Locate the cell with the specified text and output its [X, Y] center coordinate. 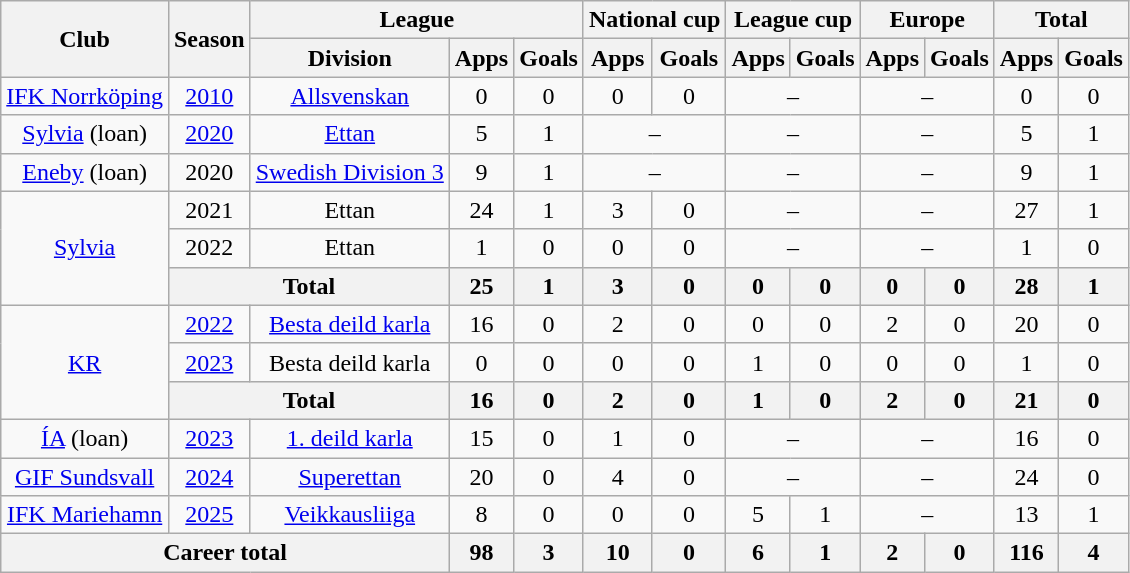
Career total [226, 553]
1. deild karla [350, 438]
IFK Mariehamn [85, 515]
IFK Norrköping [85, 96]
GIF Sundsvall [85, 477]
Allsvenskan [350, 96]
25 [481, 286]
Club [85, 39]
13 [1026, 515]
Division [350, 58]
KR [85, 362]
Sylvia [85, 248]
98 [481, 553]
2021 [209, 210]
Sylvia (loan) [85, 134]
2010 [209, 96]
League cup [793, 20]
8 [481, 515]
15 [481, 438]
10 [617, 553]
116 [1026, 553]
Swedish Division 3 [350, 172]
6 [758, 553]
Veikkausliiga [350, 515]
28 [1026, 286]
Superettan [350, 477]
ÍA (loan) [85, 438]
2025 [209, 515]
League [416, 20]
21 [1026, 400]
Eneby (loan) [85, 172]
Season [209, 39]
27 [1026, 210]
Europe [927, 20]
2024 [209, 477]
National cup [654, 20]
